Find where the given text appears and provide that cell's center as [X, Y] coordinate. 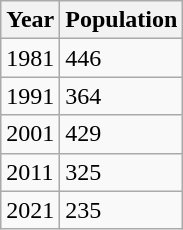
Year [30, 20]
446 [122, 58]
Population [122, 20]
1991 [30, 96]
429 [122, 134]
364 [122, 96]
2011 [30, 172]
325 [122, 172]
235 [122, 210]
2021 [30, 210]
2001 [30, 134]
1981 [30, 58]
